Provide the [x, y] coordinate of the cell's center where the given text is located.  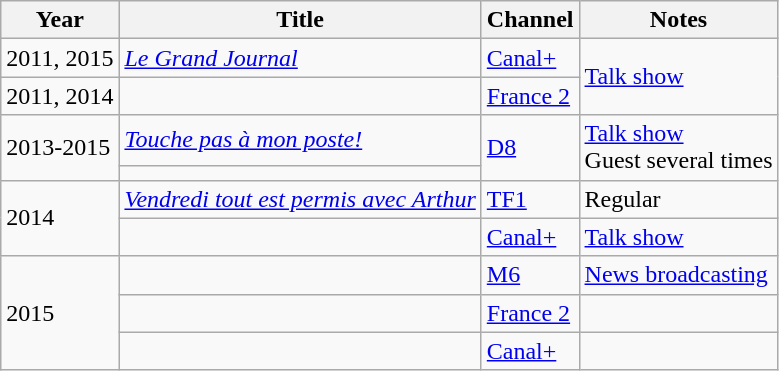
Channel [530, 20]
TF1 [530, 199]
2011, 2015 [60, 58]
Regular [678, 199]
2014 [60, 218]
D8 [530, 148]
Le Grand Journal [300, 58]
2011, 2014 [60, 96]
Year [60, 20]
Notes [678, 20]
2013-2015 [60, 148]
M6 [530, 275]
News broadcasting [678, 275]
Touche pas à mon poste! [300, 140]
2015 [60, 313]
Talk showGuest several times [678, 148]
Vendredi tout est permis avec Arthur [300, 199]
Title [300, 20]
